Return the (x, y) coordinate for the center point of the cell that contains the specified text.  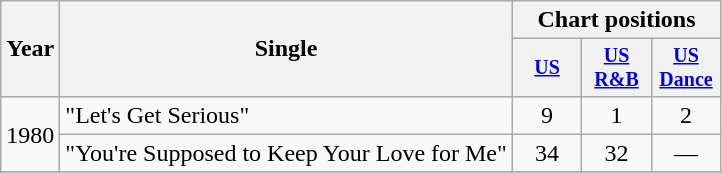
2 (686, 115)
1980 (30, 134)
"You're Supposed to Keep Your Love for Me" (286, 153)
"Let's Get Serious" (286, 115)
1 (616, 115)
USDance (686, 68)
9 (546, 115)
Year (30, 49)
— (686, 153)
32 (616, 153)
Chart positions (616, 20)
Single (286, 49)
US (546, 68)
USR&B (616, 68)
34 (546, 153)
